Return the (x, y) coordinate for the center point of the cell that contains the specified text.  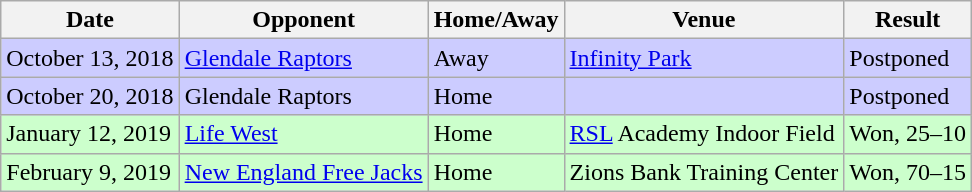
Opponent (304, 20)
Date (90, 20)
Home/Away (496, 20)
Venue (704, 20)
Won, 25–10 (908, 134)
Life West (304, 134)
October 13, 2018 (90, 58)
February 9, 2019 (90, 172)
Away (496, 58)
RSL Academy Indoor Field (704, 134)
Infinity Park (704, 58)
January 12, 2019 (90, 134)
New England Free Jacks (304, 172)
Zions Bank Training Center (704, 172)
October 20, 2018 (90, 96)
Result (908, 20)
Won, 70–15 (908, 172)
